Provide the (X, Y) coordinate of the cell's center where the given text is located.  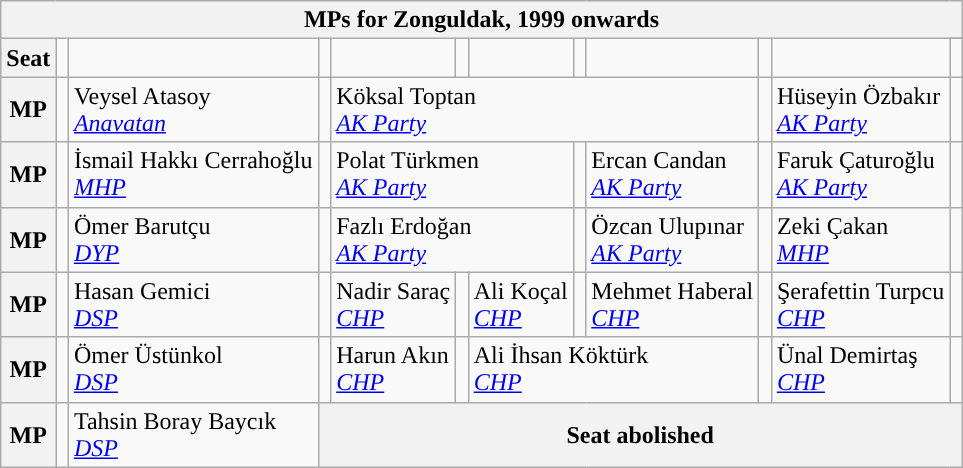
Ömer ÜstünkolDSP (193, 370)
Köksal ToptanAK Party (545, 110)
Veysel AtasoyAnavatan (193, 110)
Ercan CandanAK Party (672, 174)
Fazlı ErdoğanAK Party (452, 240)
Hasan GemiciDSP (193, 304)
Ünal DemirtaşCHP (860, 370)
Şerafettin TurpcuCHP (860, 304)
İsmail Hakkı CerrahoğluMHP (193, 174)
Faruk ÇaturoğluAK Party (860, 174)
Zeki ÇakanMHP (860, 240)
Tahsin Boray BaycıkDSP (193, 434)
Harun AkınCHP (394, 370)
Polat TürkmenAK Party (452, 174)
Ömer BarutçuDYP (193, 240)
Seat (28, 58)
Ali İhsan KöktürkCHP (614, 370)
Ali KoçalCHP (520, 304)
Mehmet HaberalCHP (672, 304)
MPs for Zonguldak, 1999 onwards (482, 20)
Hüseyin ÖzbakırAK Party (860, 110)
Nadir SaraçCHP (394, 304)
Özcan UlupınarAK Party (672, 240)
Seat abolished (640, 434)
